Locate the cell with the specified text and output its [x, y] center coordinate. 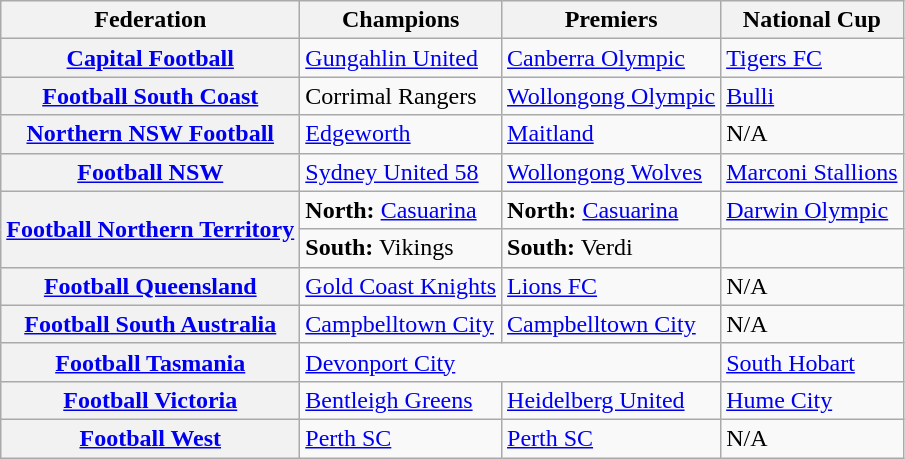
Football NSW [150, 172]
Canberra Olympic [612, 58]
Darwin Olympic [812, 210]
Wollongong Olympic [612, 96]
Corrimal Rangers [401, 96]
Wollongong Wolves [612, 172]
Hume City [812, 400]
Football Tasmania [150, 362]
Premiers [612, 20]
Bentleigh Greens [401, 400]
Football Northern Territory [150, 229]
Tigers FC [812, 58]
Lions FC [612, 286]
Marconi Stallions [812, 172]
Sydney United 58 [401, 172]
Football South Australia [150, 324]
Gold Coast Knights [401, 286]
Northern NSW Football [150, 134]
Gungahlin United [401, 58]
South: Vikings [401, 248]
Football Queensland [150, 286]
Heidelberg United [612, 400]
Football West [150, 438]
Capital Football [150, 58]
Champions [401, 20]
Federation [150, 20]
Bulli [812, 96]
South: Verdi [612, 248]
Maitland [612, 134]
Edgeworth [401, 134]
South Hobart [812, 362]
National Cup [812, 20]
Football Victoria [150, 400]
Football South Coast [150, 96]
Devonport City [510, 362]
